From the cell containing the given text, extract its center point as [x, y] coordinate. 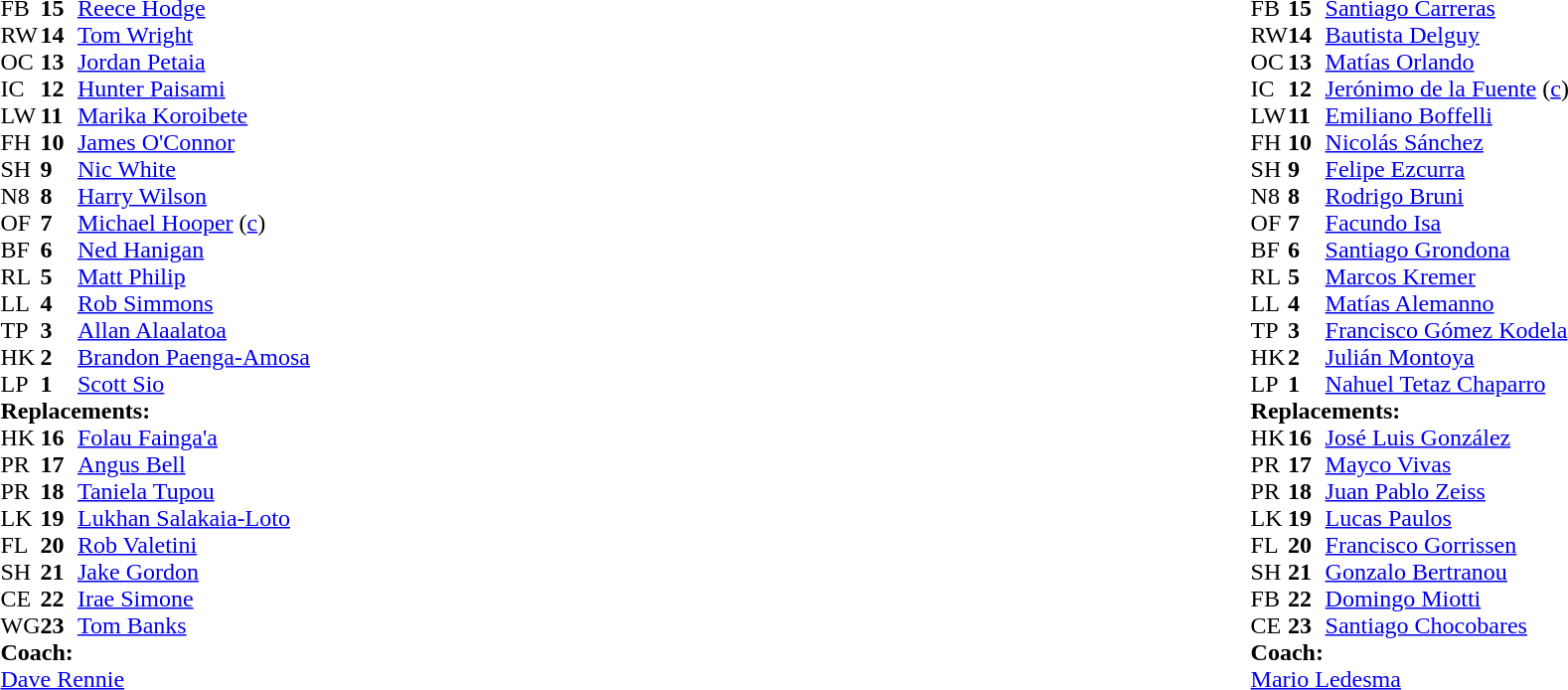
Tom Wright [194, 36]
Rob Simmons [194, 304]
Marika Koroibete [194, 115]
Lukhan Salakaia-Loto [194, 519]
Ned Hanigan [194, 251]
Folau Fainga'a [194, 437]
Matt Philip [194, 276]
Taniela Tupou [194, 491]
WG [20, 626]
Hunter Paisami [194, 89]
Michael Hooper (c) [194, 223]
Nic White [194, 169]
Allan Alaalatoa [194, 330]
Tom Banks [194, 626]
Angus Bell [194, 465]
Brandon Paenga-Amosa [194, 358]
Replacements: [155, 412]
Rob Valetini [194, 545]
Jordan Petaia [194, 62]
Harry Wilson [194, 197]
Jake Gordon [194, 573]
Irae Simone [194, 599]
Scott Sio [194, 384]
FB [1270, 599]
James O'Connor [194, 143]
Coach: [155, 652]
